Pinpoint the cell where the given text exists, returning its [X, Y] midpoint coordinate. 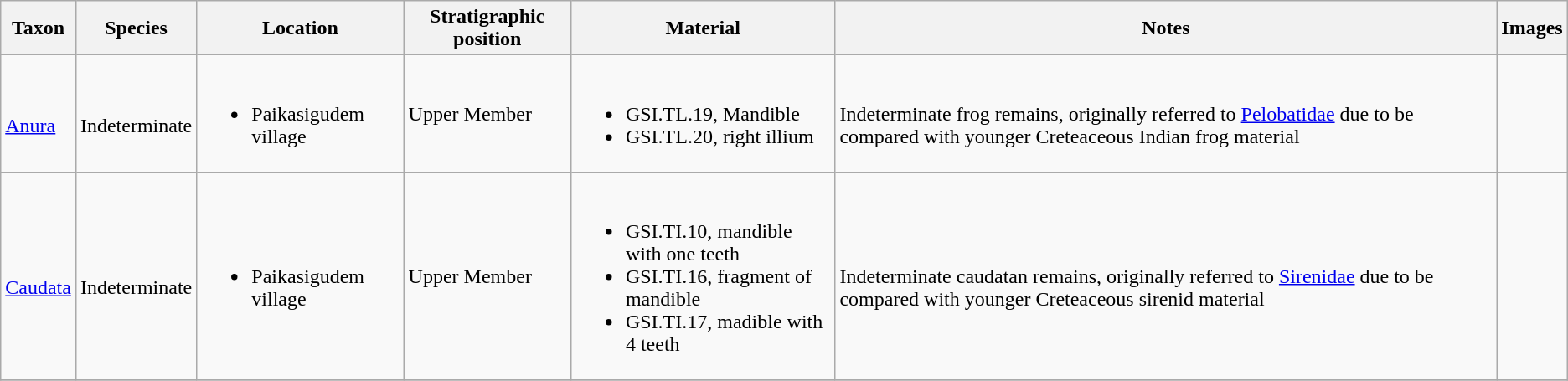
Taxon [39, 28]
Images [1532, 28]
GSI.TI.10, mandible with one teethGSI.TI.16, fragment of mandibleGSI.TI.17, madible with 4 teeth [703, 276]
Location [300, 28]
Notes [1166, 28]
Indeterminate caudatan remains, originally referred to Sirenidae due to be compared with younger Creteaceous sirenid material [1166, 276]
Anura [39, 114]
Species [136, 28]
GSI.TL.19, MandibleGSI.TL.20, right illium [703, 114]
Indeterminate frog remains, originally referred to Pelobatidae due to be compared with younger Creteaceous Indian frog material [1166, 114]
Material [703, 28]
Stratigraphic position [487, 28]
Caudata [39, 276]
